Return the (x, y) coordinate for the center point of the cell that contains the specified text.  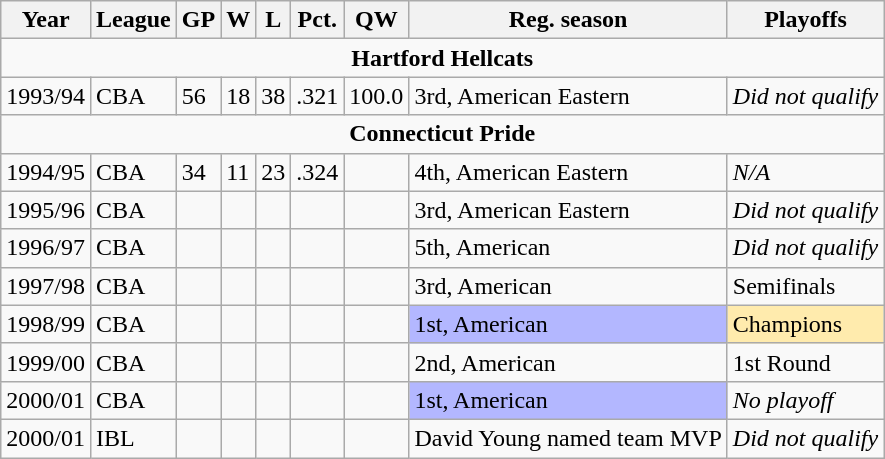
18 (238, 96)
23 (274, 172)
Pct. (318, 20)
.321 (318, 96)
4th, American Eastern (568, 172)
1995/96 (46, 210)
W (238, 20)
.324 (318, 172)
11 (238, 172)
No playoff (805, 400)
1993/94 (46, 96)
Semifinals (805, 286)
1998/99 (46, 324)
56 (198, 96)
Connecticut Pride (442, 134)
3rd, American (568, 286)
1999/00 (46, 362)
L (274, 20)
Year (46, 20)
2nd, American (568, 362)
IBL (133, 438)
1st Round (805, 362)
34 (198, 172)
Hartford Hellcats (442, 58)
1997/98 (46, 286)
100.0 (376, 96)
1994/95 (46, 172)
QW (376, 20)
N/A (805, 172)
GP (198, 20)
38 (274, 96)
Playoffs (805, 20)
Reg. season (568, 20)
League (133, 20)
1996/97 (46, 248)
5th, American (568, 248)
David Young named team MVP (568, 438)
Champions (805, 324)
